Identify which cell holds the provided text, then report its (X, Y) central coordinate. 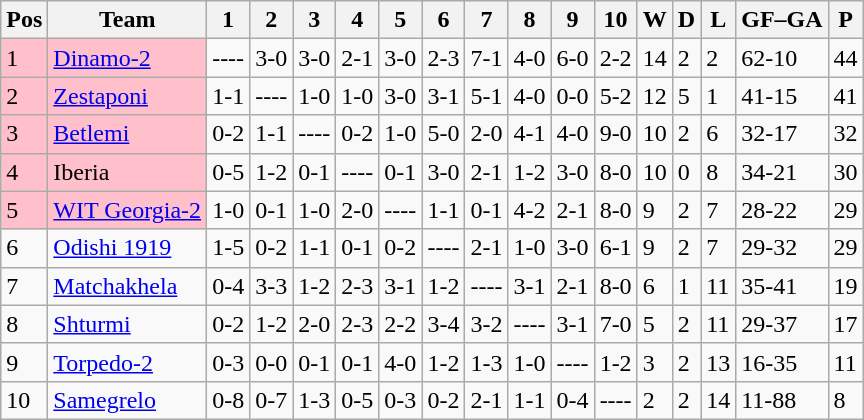
34-21 (782, 172)
35-41 (782, 286)
4-2 (530, 210)
Pos (24, 20)
5-1 (486, 96)
5-2 (616, 96)
Torpedo-2 (128, 362)
Samegrelo (128, 400)
Betlemi (128, 134)
28-22 (782, 210)
Team (128, 20)
L (718, 20)
Dinamo-2 (128, 58)
16-35 (782, 362)
6-0 (572, 58)
3-4 (444, 324)
41 (846, 96)
12 (654, 96)
7-1 (486, 58)
29-32 (782, 248)
WIT Georgia-2 (128, 210)
0-8 (228, 400)
Zestaponi (128, 96)
30 (846, 172)
7-0 (616, 324)
13 (718, 362)
Iberia (128, 172)
Matchakhela (128, 286)
9-0 (616, 134)
3-2 (486, 324)
5-0 (444, 134)
D (686, 20)
P (846, 20)
0 (686, 172)
32-17 (782, 134)
GF–GA (782, 20)
6-1 (616, 248)
Odishi 1919 (128, 248)
0-7 (272, 400)
W (654, 20)
41-15 (782, 96)
62-10 (782, 58)
29-37 (782, 324)
32 (846, 134)
11-88 (782, 400)
3-3 (272, 286)
17 (846, 324)
44 (846, 58)
19 (846, 286)
Shturmi (128, 324)
1-5 (228, 248)
4-1 (530, 134)
